Scan for the cell matching the given text and deliver its (x, y) coordinate at center. 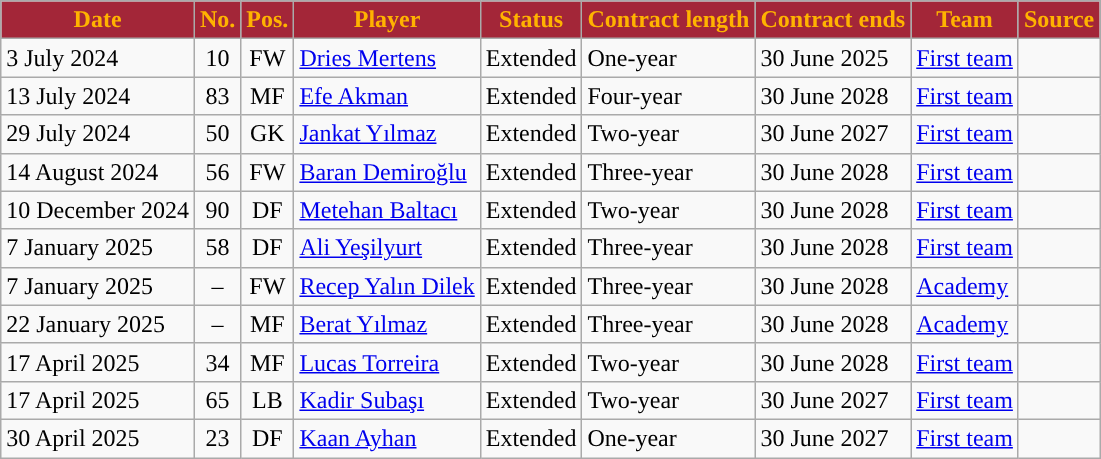
23 (217, 438)
Status (531, 20)
No. (217, 20)
Pos. (268, 20)
Efe Akman (387, 96)
Kadir Subaşı (387, 400)
Berat Yılmaz (387, 324)
Baran Demiroğlu (387, 172)
Metehan Baltacı (387, 210)
83 (217, 96)
Recep Yalın Dilek (387, 286)
58 (217, 248)
Lucas Torreira (387, 362)
34 (217, 362)
10 (217, 58)
Date (98, 20)
56 (217, 172)
29 July 2024 (98, 134)
50 (217, 134)
65 (217, 400)
Source (1058, 20)
90 (217, 210)
3 July 2024 (98, 58)
Jankat Yılmaz (387, 134)
Dries Mertens (387, 58)
LB (268, 400)
GK (268, 134)
Contract length (668, 20)
13 July 2024 (98, 96)
Ali Yeşilyurt (387, 248)
30 April 2025 (98, 438)
Kaan Ayhan (387, 438)
Four-year (668, 96)
10 December 2024 (98, 210)
22 January 2025 (98, 324)
Player (387, 20)
30 June 2025 (833, 58)
Team (965, 20)
14 August 2024 (98, 172)
Contract ends (833, 20)
